Return (x, y) of the center of cell containing provided text 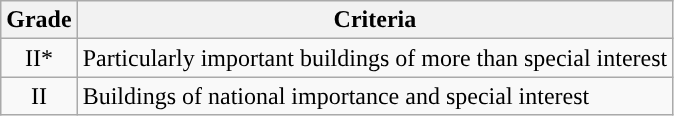
Grade (39, 20)
Criteria (375, 20)
Buildings of national importance and special interest (375, 96)
Particularly important buildings of more than special interest (375, 58)
II* (39, 58)
II (39, 96)
